Capture the cell that displays the provided text and extract its [x, y] central coordinate. 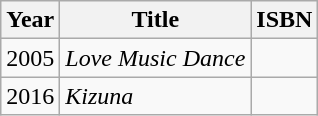
2005 [30, 58]
Title [156, 20]
Love Music Dance [156, 58]
Kizuna [156, 96]
2016 [30, 96]
ISBN [284, 20]
Year [30, 20]
